Identify which cell holds the provided text, then report its [X, Y] central coordinate. 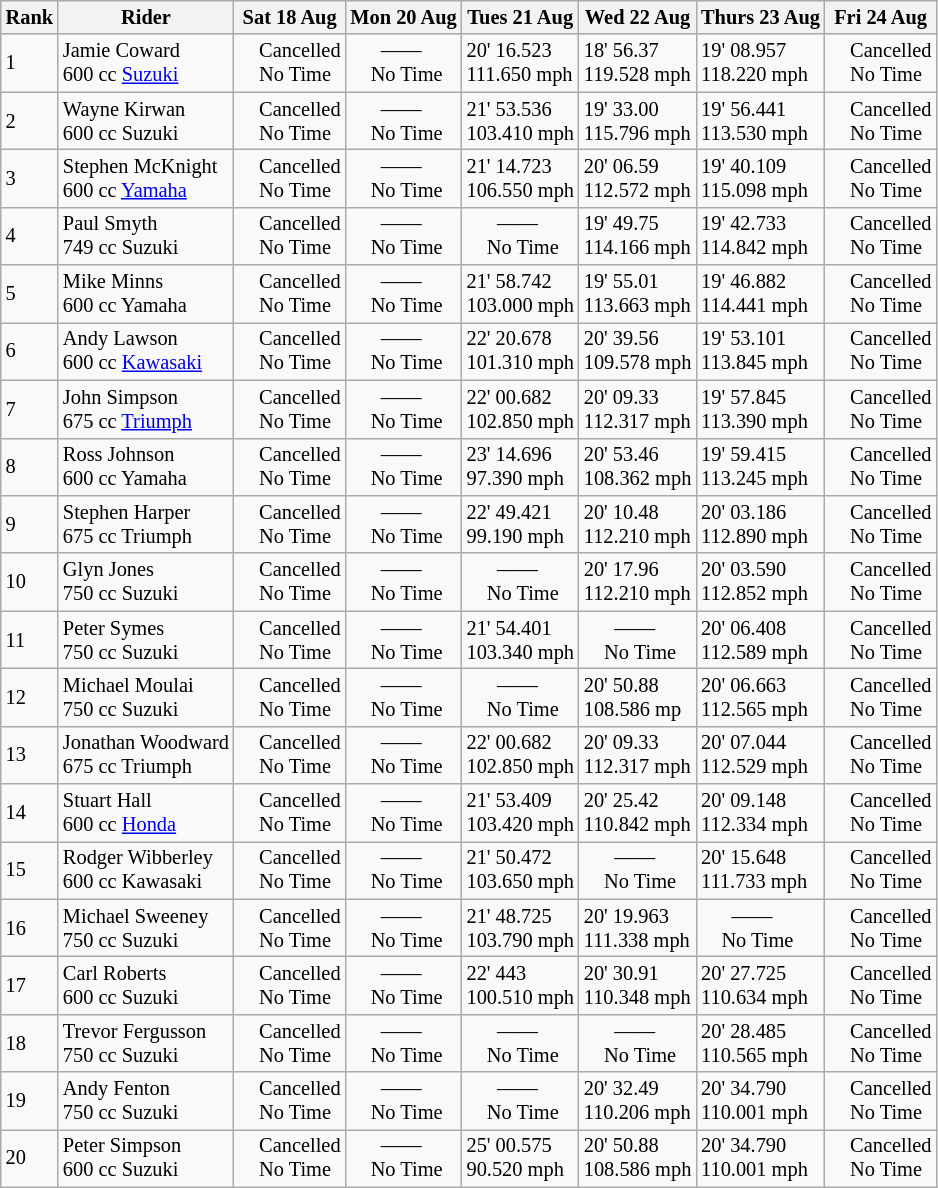
Michael Sweeney 750 cc Suzuki [146, 928]
21' 53.536 103.410 mph [520, 121]
19' 40.109 115.098 mph [760, 178]
21' 54.401 103.340 mph [520, 640]
Mon 20 Aug [403, 17]
10 [30, 582]
19' 55.01 113.663 mph [638, 294]
20' 30.91 110.348 mph [638, 985]
15 [30, 870]
18 [30, 1043]
20' 32.49 110.206 mph [638, 1101]
20' 03.590 112.852 mph [760, 582]
8 [30, 467]
20 [30, 1158]
18' 56.37 119.528 mph [638, 63]
19' 57.845 113.390 mph [760, 409]
Rank [30, 17]
20' 27.725 110.634 mph [760, 985]
16 [30, 928]
19 [30, 1101]
19' 33.00 115.796 mph [638, 121]
Michael Moulai 750 cc Suzuki [146, 697]
19' 56.441 113.530 mph [760, 121]
20' 53.46 108.362 mph [638, 467]
Fri 24 Aug [881, 17]
2 [30, 121]
Paul Smyth 749 cc Suzuki [146, 236]
21' 48.725 103.790 mph [520, 928]
John Simpson 675 cc Triumph [146, 409]
21' 53.409 103.420 mph [520, 813]
Trevor Fergusson 750 cc Suzuki [146, 1043]
4 [30, 236]
1 [30, 63]
Stephen Harper 675 cc Triumph [146, 524]
17 [30, 985]
19' 08.957 118.220 mph [760, 63]
Jonathan Woodward 675 cc Triumph [146, 755]
9 [30, 524]
21' 14.723 106.550 mph [520, 178]
20' 15.648 111.733 mph [760, 870]
19' 49.75 114.166 mph [638, 236]
Wed 22 Aug [638, 17]
20' 07.044 112.529 mph [760, 755]
5 [30, 294]
Glyn Jones 750 cc Suzuki [146, 582]
Stephen McKnight 600 cc Yamaha [146, 178]
20' 17.96 112.210 mph [638, 582]
20' 06.59 112.572 mph [638, 178]
Sat 18 Aug [290, 17]
22' 443 100.510 mph [520, 985]
Ross Johnson 600 cc Yamaha [146, 467]
20' 09.148 112.334 mph [760, 813]
20' 06.663 112.565 mph [760, 697]
23' 14.696 97.390 mph [520, 467]
Wayne Kirwan 600 cc Suzuki [146, 121]
20' 39.56 109.578 mph [638, 351]
12 [30, 697]
25' 00.575 90.520 mph [520, 1158]
21' 58.742 103.000 mph [520, 294]
20' 06.408 112.589 mph [760, 640]
19' 59.415 113.245 mph [760, 467]
20' 25.42 110.842 mph [638, 813]
20' 50.88 108.586 mph [638, 1158]
Thurs 23 Aug [760, 17]
13 [30, 755]
22' 20.678 101.310 mph [520, 351]
Peter Symes 750 cc Suzuki [146, 640]
20' 16.523 111.650 mph [520, 63]
Andy Fenton 750 cc Suzuki [146, 1101]
Rider [146, 17]
20' 28.485 110.565 mph [760, 1043]
14 [30, 813]
19' 46.882 114.441 mph [760, 294]
3 [30, 178]
Tues 21 Aug [520, 17]
22' 49.421 99.190 mph [520, 524]
21' 50.472 103.650 mph [520, 870]
Rodger Wibberley 600 cc Kawasaki [146, 870]
20' 10.48 112.210 mph [638, 524]
11 [30, 640]
20' 50.88 108.586 mp [638, 697]
19' 53.101 113.845 mph [760, 351]
Mike Minns 600 cc Yamaha [146, 294]
Jamie Coward 600 cc Suzuki [146, 63]
6 [30, 351]
20' 03.186 112.890 mph [760, 524]
Carl Roberts 600 cc Suzuki [146, 985]
Peter Simpson 600 cc Suzuki [146, 1158]
Andy Lawson 600 cc Kawasaki [146, 351]
19' 42.733 114.842 mph [760, 236]
Stuart Hall 600 cc Honda [146, 813]
20' 19.963 111.338 mph [638, 928]
7 [30, 409]
